Locate the cell with the specified text and output its (X, Y) center coordinate. 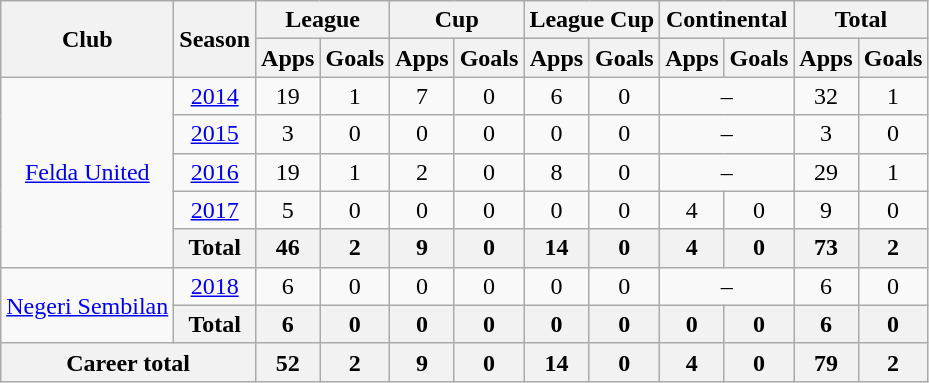
Season (215, 39)
League (323, 20)
League Cup (592, 20)
Club (88, 39)
Continental (727, 20)
Negeri Sembilan (88, 305)
52 (288, 362)
Cup (457, 20)
46 (288, 248)
29 (826, 172)
73 (826, 248)
2016 (215, 172)
Career total (128, 362)
5 (288, 210)
Felda United (88, 172)
2014 (215, 96)
8 (556, 172)
7 (422, 96)
2017 (215, 210)
2015 (215, 134)
79 (826, 362)
2018 (215, 286)
32 (826, 96)
